Provide the (x, y) coordinate of the cell's center where the given text is located.  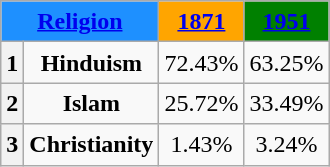
2 (12, 104)
Religion (80, 22)
1.43% (202, 144)
72.43% (202, 62)
63.25% (286, 62)
Hinduism (92, 62)
1951 (286, 22)
25.72% (202, 104)
3 (12, 144)
Islam (92, 104)
33.49% (286, 104)
1871 (202, 22)
Christianity (92, 144)
1 (12, 62)
3.24% (286, 144)
